Detect which cell encompasses the target text, then output its [X, Y] center coordinate. 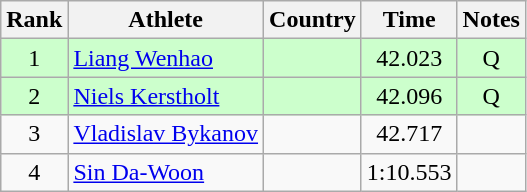
Sin Da-Woon [166, 172]
Time [409, 20]
Country [313, 20]
1:10.553 [409, 172]
Liang Wenhao [166, 58]
42.023 [409, 58]
2 [34, 96]
1 [34, 58]
Vladislav Bykanov [166, 134]
Rank [34, 20]
3 [34, 134]
42.717 [409, 134]
Niels Kerstholt [166, 96]
4 [34, 172]
Athlete [166, 20]
42.096 [409, 96]
Notes [491, 20]
